Provide the (x, y) coordinate of the cell's center where the given text is located.  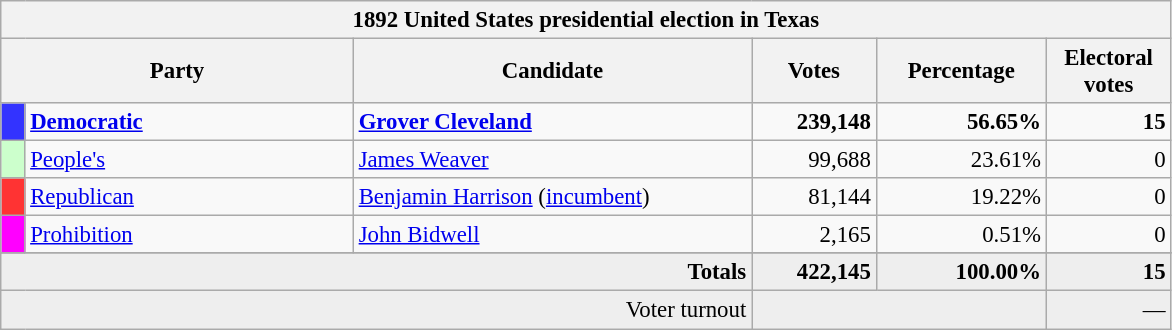
19.22% (961, 197)
Votes (814, 72)
Voter turnout (376, 310)
Grover Cleveland (552, 122)
Republican (189, 197)
Benjamin Harrison (incumbent) (552, 197)
99,688 (814, 160)
56.65% (961, 122)
Candidate (552, 72)
James Weaver (552, 160)
81,144 (814, 197)
Party (178, 72)
0.51% (961, 235)
People's (189, 160)
Totals (376, 273)
2,165 (814, 235)
100.00% (961, 273)
Electoral votes (1108, 72)
Prohibition (189, 235)
239,148 (814, 122)
Percentage (961, 72)
Democratic (189, 122)
23.61% (961, 160)
1892 United States presidential election in Texas (586, 20)
— (1108, 310)
John Bidwell (552, 235)
422,145 (814, 273)
